Extract the [X, Y] coordinate from the center of the cell holding the provided text.  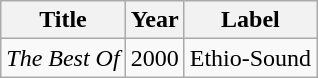
Label [250, 20]
Ethio-Sound [250, 58]
2000 [154, 58]
Year [154, 20]
Title [63, 20]
The Best Of [63, 58]
